Search for the cell housing the specified text and yield its (x, y) center coordinate. 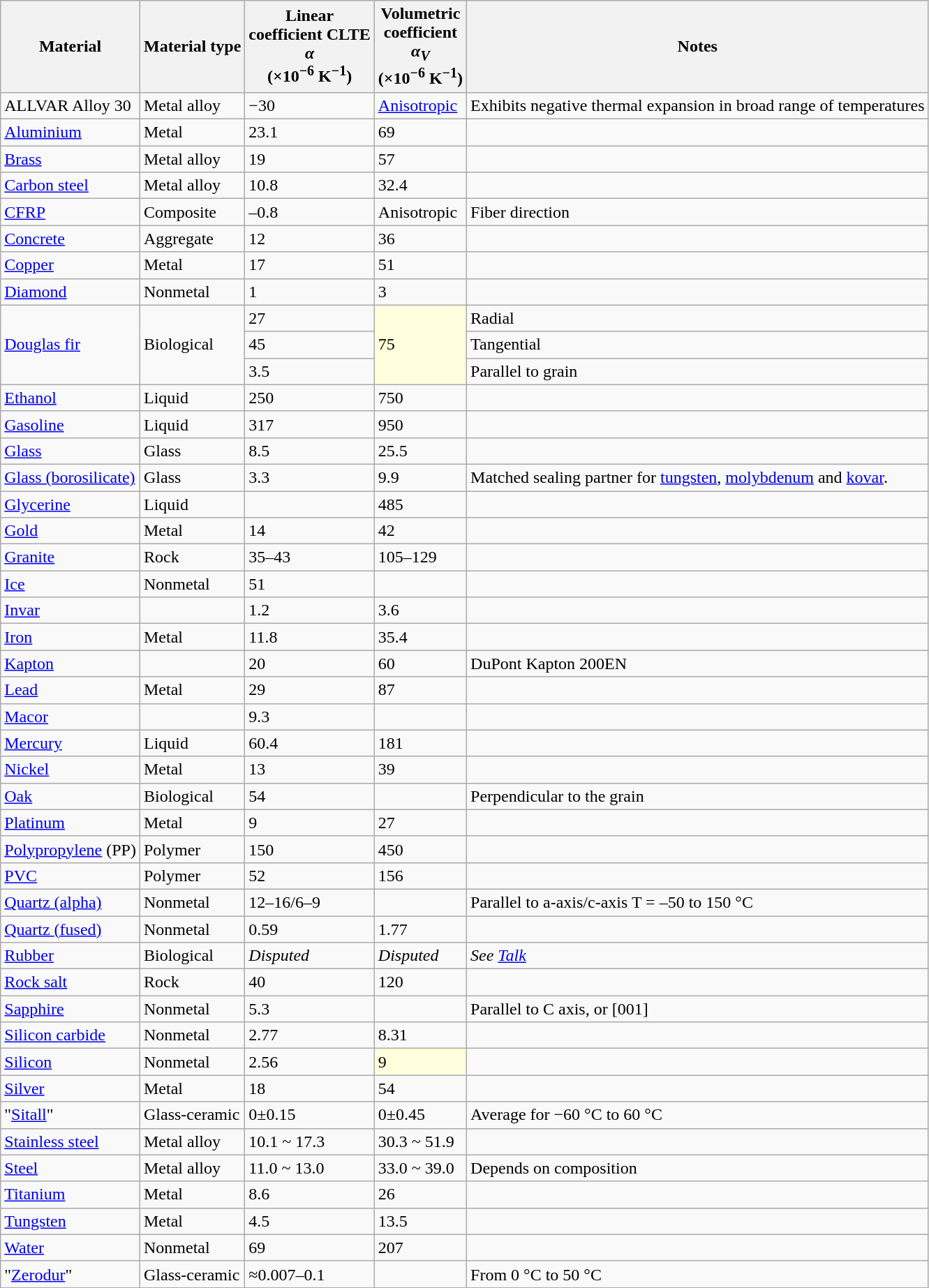
Glycerine (70, 504)
250 (310, 398)
42 (420, 531)
Ethanol (70, 398)
Linearcoefficient CLTEα(×10−6 K−1) (310, 47)
VolumetriccoefficientαV(×10−6 K−1) (420, 47)
Rock salt (70, 982)
Platinum (70, 823)
CFRP (70, 212)
Glass (borosilicate) (70, 477)
Mercury (70, 743)
26 (420, 1195)
30.3 ~ 51.9 (420, 1141)
Diamond (70, 292)
Material (70, 47)
3 (420, 292)
Brass (70, 159)
29 (310, 690)
0.59 (310, 929)
PVC (70, 876)
13 (310, 770)
Fiber direction (698, 212)
1 (310, 292)
"Sitall" (70, 1115)
8.6 (310, 1195)
12–16/6–9 (310, 902)
35–43 (310, 557)
Water (70, 1248)
3.6 (420, 611)
23.1 (310, 133)
5.3 (310, 1009)
DuPont Kapton 200EN (698, 664)
11.8 (310, 637)
9.3 (310, 717)
Perpendicular to the grain (698, 796)
105–129 (420, 557)
Macor (70, 717)
33.0 ~ 39.0 (420, 1168)
Iron (70, 637)
Composite (192, 212)
450 (420, 849)
39 (420, 770)
17 (310, 265)
Exhibits negative thermal expansion in broad range of temperatures (698, 106)
Steel (70, 1168)
150 (310, 849)
0±0.15 (310, 1115)
Oak (70, 796)
87 (420, 690)
207 (420, 1248)
ALLVAR Alloy 30 (70, 106)
8.31 (420, 1035)
10.1 ~ 17.3 (310, 1141)
19 (310, 159)
Carbon steel (70, 186)
−30 (310, 106)
Copper (70, 265)
13.5 (420, 1221)
See Talk (698, 956)
–0.8 (310, 212)
Lead (70, 690)
4.5 (310, 1221)
75 (420, 345)
25.5 (420, 451)
Parallel to grain (698, 371)
Quartz (fused) (70, 929)
52 (310, 876)
Concrete (70, 239)
40 (310, 982)
9.9 (420, 477)
120 (420, 982)
181 (420, 743)
18 (310, 1088)
Aluminium (70, 133)
Granite (70, 557)
Titanium (70, 1195)
Parallel to C axis, or [001] (698, 1009)
1.77 (420, 929)
Nickel (70, 770)
Silver (70, 1088)
950 (420, 424)
12 (310, 239)
0±0.45 (420, 1115)
≈0.007–0.1 (310, 1274)
750 (420, 398)
"Zerodur" (70, 1274)
Parallel to a-axis/c-axis T = –50 to 150 °C (698, 902)
11.0 ~ 13.0 (310, 1168)
Silicon (70, 1062)
2.77 (310, 1035)
Kapton (70, 664)
32.4 (420, 186)
20 (310, 664)
36 (420, 239)
Invar (70, 611)
1.2 (310, 611)
Polypropylene (PP) (70, 849)
45 (310, 345)
Notes (698, 47)
14 (310, 531)
485 (420, 504)
Stainless steel (70, 1141)
8.5 (310, 451)
From 0 °C to 50 °C (698, 1274)
3.5 (310, 371)
Gold (70, 531)
Matched sealing partner for tungsten, molybdenum and kovar. (698, 477)
2.56 (310, 1062)
Tungsten (70, 1221)
Rubber (70, 956)
Gasoline (70, 424)
10.8 (310, 186)
60.4 (310, 743)
Radial (698, 318)
317 (310, 424)
156 (420, 876)
Depends on composition (698, 1168)
3.3 (310, 477)
Aggregate (192, 239)
Douglas fir (70, 345)
60 (420, 664)
Material type (192, 47)
Tangential (698, 345)
Sapphire (70, 1009)
57 (420, 159)
Average for −60 °C to 60 °C (698, 1115)
Silicon carbide (70, 1035)
Ice (70, 584)
Quartz (alpha) (70, 902)
35.4 (420, 637)
